Determine the (X, Y) coordinate at the center of the cell enclosing the given text.  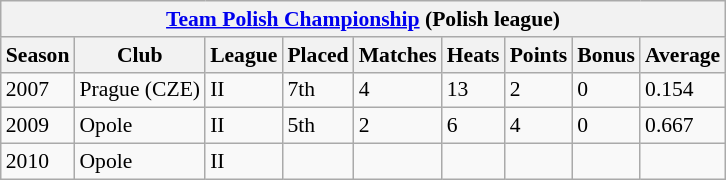
7th (318, 90)
Placed (318, 55)
Team Polish Championship (Polish league) (364, 19)
13 (474, 90)
2007 (38, 90)
0.154 (682, 90)
Club (140, 55)
Season (38, 55)
Prague (CZE) (140, 90)
League (244, 55)
2010 (38, 162)
0.667 (682, 126)
5th (318, 126)
6 (474, 126)
Matches (398, 55)
2009 (38, 126)
Average (682, 55)
Bonus (606, 55)
Heats (474, 55)
Points (539, 55)
